From the cell containing the given text, extract its center point as (X, Y) coordinate. 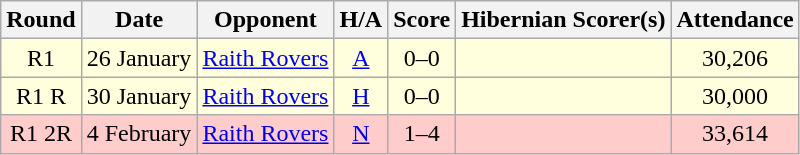
A (361, 58)
33,614 (735, 134)
R1 R (41, 96)
Score (422, 20)
26 January (139, 58)
1–4 (422, 134)
Attendance (735, 20)
R1 2R (41, 134)
Opponent (266, 20)
Round (41, 20)
30 January (139, 96)
Hibernian Scorer(s) (564, 20)
Date (139, 20)
4 February (139, 134)
N (361, 134)
30,206 (735, 58)
R1 (41, 58)
30,000 (735, 96)
H (361, 96)
H/A (361, 20)
